Determine the (X, Y) coordinate at the center of the cell enclosing the given text.  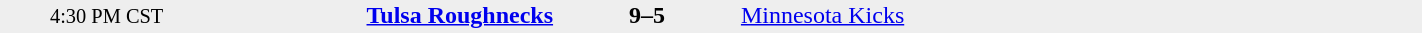
4:30 PM CST (106, 16)
Tulsa Roughnecks (384, 15)
9–5 (648, 15)
Minnesota Kicks (910, 15)
